Identify which cell holds the provided text, then report its (x, y) central coordinate. 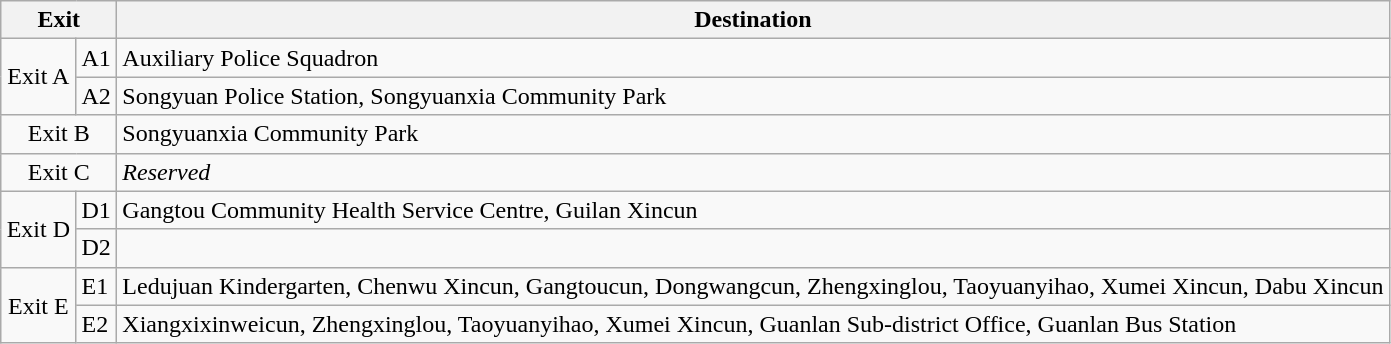
Exit A (38, 77)
Songyuan Police Station, Songyuanxia Community Park (753, 96)
Gangtou Community Health Service Centre, Guilan Xincun (753, 210)
A1 (96, 58)
Reserved (753, 172)
Auxiliary Police Squadron (753, 58)
Exit (59, 20)
Ledujuan Kindergarten, Chenwu Xincun, Gangtoucun, Dongwangcun, Zhengxinglou, Taoyuanyihao, Xumei Xincun, Dabu Xincun (753, 286)
D2 (96, 248)
Destination (753, 20)
D1 (96, 210)
Exit E (38, 305)
E2 (96, 324)
Songyuanxia Community Park (753, 134)
Xiangxixinweicun, Zhengxinglou, Taoyuanyihao, Xumei Xincun, Guanlan Sub-district Office, Guanlan Bus Station (753, 324)
A2 (96, 96)
Exit C (59, 172)
Exit D (38, 229)
Exit B (59, 134)
E1 (96, 286)
